Return (X, Y) of the center of cell containing provided text 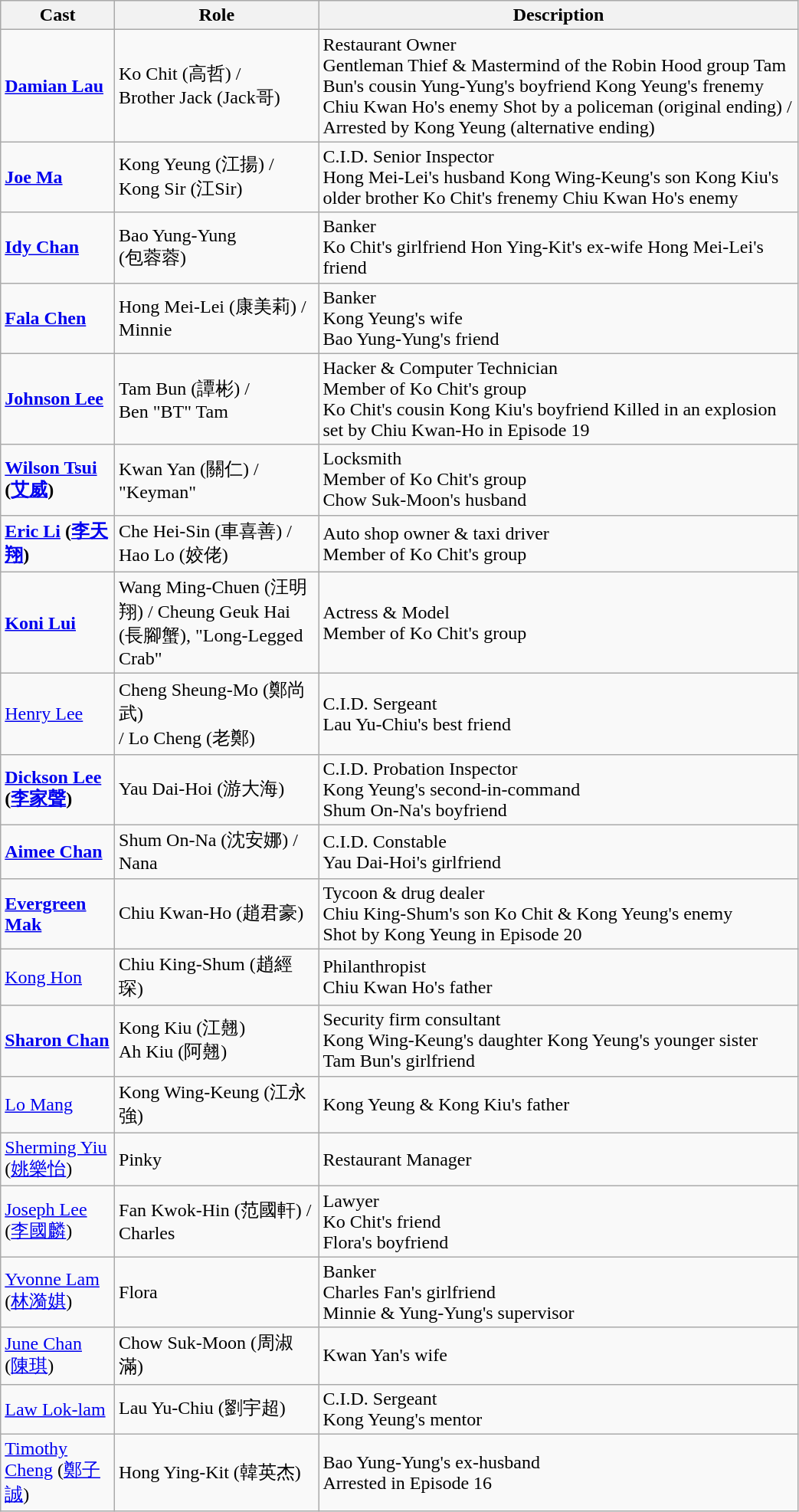
Cheng Sheung-Mo (鄭尚武)/ Lo Cheng (老鄭) (217, 714)
C.I.D. Senior InspectorHong Mei-Lei's husband Kong Wing-Keung's son Kong Kiu's older brother Ko Chit's frenemy Chiu Kwan Ho's enemy (558, 177)
LocksmithMember of Ko Chit's groupChow Suk-Moon's husband (558, 480)
Hacker & Computer TechnicianMember of Ko Chit's groupKo Chit's cousin Kong Kiu's boyfriend Killed in an explosion set by Chiu Kwan-Ho in Episode 19 (558, 398)
Role (217, 15)
Lo Mang (58, 1104)
Joe Ma (58, 177)
Henry Lee (58, 714)
Aimee Chan (58, 851)
Kong Hon (58, 977)
Chiu King-Shum (趙經琛) (217, 977)
Koni Lui (58, 622)
Kong Yeung (江揚) / Kong Sir (江Sir) (217, 177)
Kwan Yan's wife (558, 1356)
Kwan Yan (關仁) / "Keyman" (217, 480)
Evergreen Mak (58, 913)
Wang Ming-Chuen (汪明翔) / Cheung Geuk Hai (長腳蟹), "Long-Legged Crab" (217, 622)
Ko Chit (高哲) /Brother Jack (Jack哥) (217, 86)
Bao Yung-Yung(包蓉蓉) (217, 248)
BankerKo Chit's girlfriend Hon Ying-Kit's ex-wife Hong Mei-Lei's friend (558, 248)
Sherming Yiu (姚樂怡) (58, 1159)
C.I.D. Constable Yau Dai-Hoi's girlfriend (558, 851)
Fala Chen (58, 318)
Damian Lau (58, 86)
Kong Kiu (江翹) Ah Kiu (阿翹) (217, 1041)
June Chan (陳琪) (58, 1356)
Che Hei-Sin (車喜善) / Hao Lo (姣佬) (217, 543)
Shum On-Na (沈安娜) / Nana (217, 851)
C.I.D. SergeantKong Yeung's mentor (558, 1409)
C.I.D. Probation InspectorKong Yeung's second-in-commandShum On-Na's boyfriend (558, 789)
Johnson Lee (58, 398)
Wilson Tsui (艾威) (58, 480)
Tam Bun (譚彬) / Ben "BT" Tam (217, 398)
Idy Chan (58, 248)
Law Lok-lam (58, 1409)
Chiu Kwan-Ho (趙君豪) (217, 913)
Fan Kwok-Hin (范國軒) / Charles (217, 1222)
Cast (58, 15)
Yau Dai-Hoi (游大海) (217, 789)
Flora (217, 1292)
Timothy Cheng (鄭子誠) (58, 1473)
Eric Li (李天翔) (58, 543)
Joseph Lee (李國麟) (58, 1222)
Dickson Lee (李家聲) (58, 789)
Yvonne Lam (林漪娸) (58, 1292)
Actress & ModelMember of Ko Chit's group (558, 622)
LawyerKo Chit's friendFlora's boyfriend (558, 1222)
PhilanthropistChiu Kwan Ho's father (558, 977)
Restaurant Manager (558, 1159)
Pinky (217, 1159)
Description (558, 15)
Auto shop owner & taxi driverMember of Ko Chit's group (558, 543)
Lau Yu-Chiu (劉宇超) (217, 1409)
Sharon Chan (58, 1041)
C.I.D. SergeantLau Yu-Chiu's best friend (558, 714)
Security firm consultantKong Wing-Keung's daughter Kong Yeung's younger sister Tam Bun's girlfriend (558, 1041)
Hong Mei-Lei (康美莉) / Minnie (217, 318)
Tycoon & drug dealerChiu King-Shum's son Ko Chit & Kong Yeung's enemyShot by Kong Yeung in Episode 20 (558, 913)
Bao Yung-Yung's ex-husbandArrested in Episode 16 (558, 1473)
Banker Kong Yeung's wife Bao Yung-Yung's friend (558, 318)
Hong Ying-Kit (韓英杰) (217, 1473)
Chow Suk-Moon (周淑滿) (217, 1356)
Kong Wing-Keung (江永強) (217, 1104)
BankerCharles Fan's girlfriendMinnie & Yung-Yung's supervisor (558, 1292)
Kong Yeung & Kong Kiu's father (558, 1104)
